Detect which cell encompasses the target text, then output its (X, Y) center coordinate. 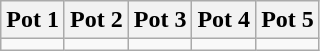
Pot 1 (33, 20)
Pot 3 (160, 20)
Pot 5 (288, 20)
Pot 2 (96, 20)
Pot 4 (224, 20)
